Provide the [x, y] coordinate of the cell's center where the given text is located.  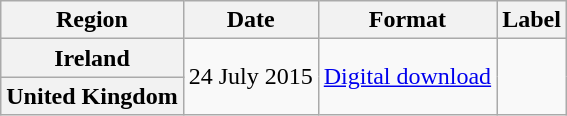
Digital download [407, 77]
24 July 2015 [250, 77]
Date [250, 20]
United Kingdom [92, 96]
Label [532, 20]
Format [407, 20]
Region [92, 20]
Ireland [92, 58]
